From the cell containing the given text, extract its center point as (x, y) coordinate. 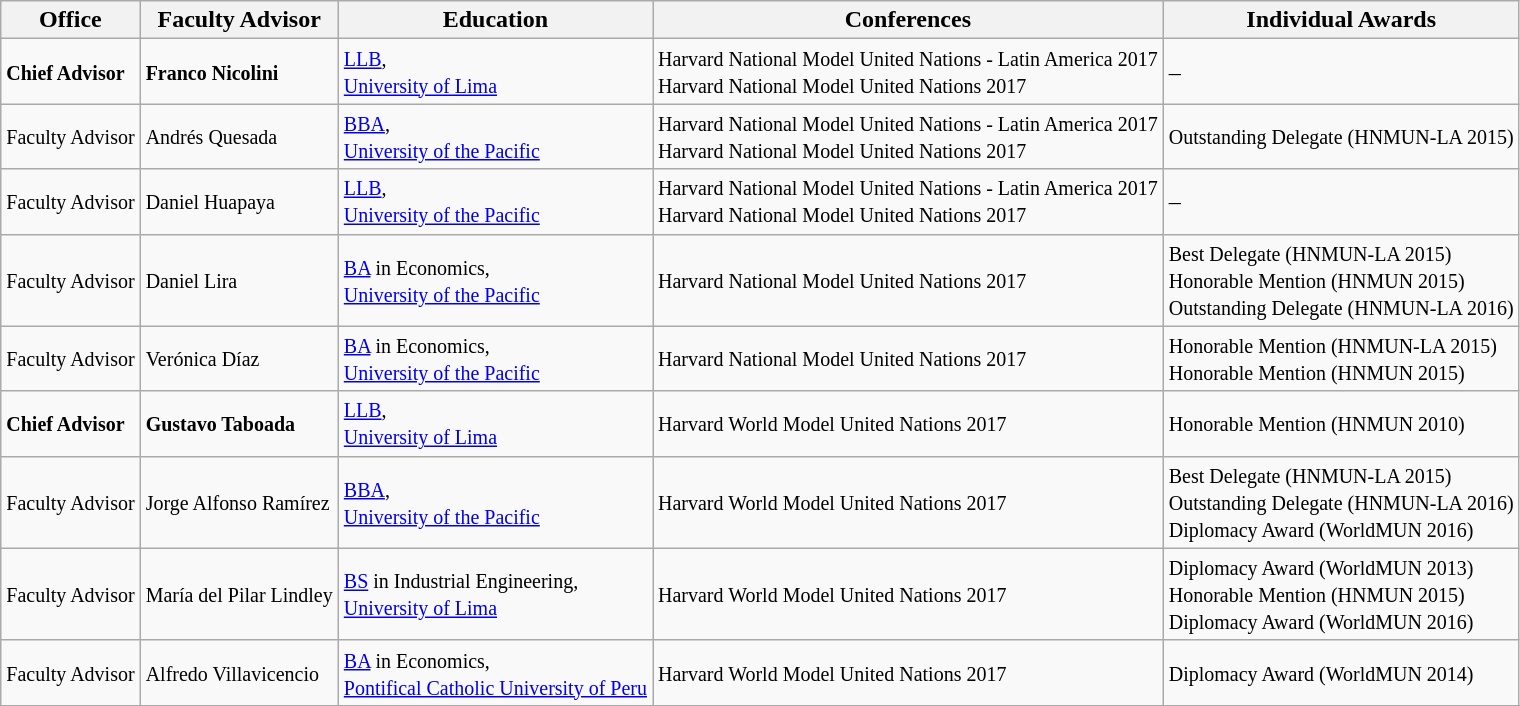
Diplomacy Award (WorldMUN 2014) (1341, 672)
Franco Nicolini (239, 72)
Andrés Quesada (239, 136)
Jorge Alfonso Ramírez (239, 502)
Gustavo Taboada (239, 424)
Best Delegate (HNMUN-LA 2015)Outstanding Delegate (HNMUN-LA 2016)Diplomacy Award (WorldMUN 2016) (1341, 502)
Individual Awards (1341, 20)
Honorable Mention (HNMUN-LA 2015)Honorable Mention (HNMUN 2015) (1341, 358)
LLB, University of the Pacific (495, 202)
María del Pilar Lindley (239, 594)
Diplomacy Award (WorldMUN 2013)Honorable Mention (HNMUN 2015)Diplomacy Award (WorldMUN 2016) (1341, 594)
Daniel Lira (239, 280)
Verónica Díaz (239, 358)
Conferences (908, 20)
Honorable Mention (HNMUN 2010) (1341, 424)
Education (495, 20)
BA in Economics, Pontifical Catholic University of Peru (495, 672)
Best Delegate (HNMUN-LA 2015)Honorable Mention (HNMUN 2015)Outstanding Delegate (HNMUN-LA 2016) (1341, 280)
Alfredo Villavicencio (239, 672)
Outstanding Delegate (HNMUN-LA 2015) (1341, 136)
BS in Industrial Engineering, University of Lima (495, 594)
Daniel Huapaya (239, 202)
Office (70, 20)
